Return (x, y) of the center of cell containing provided text 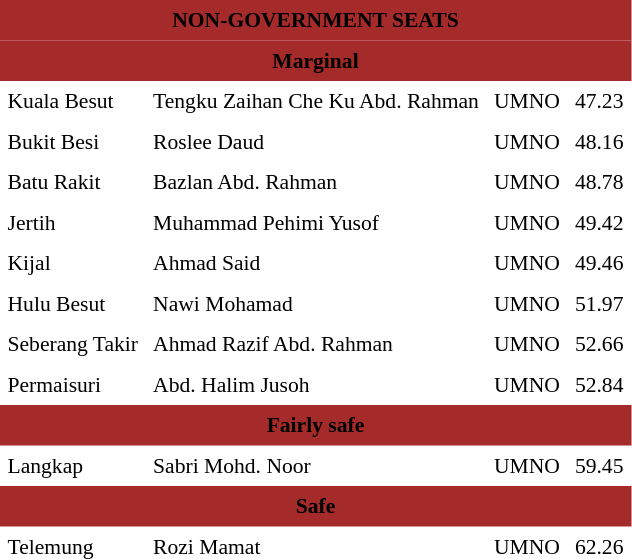
48.16 (599, 141)
Hulu Besut (73, 303)
Roslee Daud (316, 141)
Bazlan Abd. Rahman (316, 182)
Kijal (73, 263)
NON-GOVERNMENT SEATS (316, 20)
Langkap (73, 465)
52.66 (599, 344)
Permaisuri (73, 384)
47.23 (599, 101)
Bukit Besi (73, 141)
Batu Rakit (73, 182)
Marginal (316, 60)
Abd. Halim Jusoh (316, 384)
Jertih (73, 222)
49.46 (599, 263)
Safe (316, 506)
Seberang Takir (73, 344)
Tengku Zaihan Che Ku Abd. Rahman (316, 101)
Kuala Besut (73, 101)
Ahmad Said (316, 263)
51.97 (599, 303)
Ahmad Razif Abd. Rahman (316, 344)
Fairly safe (316, 425)
59.45 (599, 465)
49.42 (599, 222)
Sabri Mohd. Noor (316, 465)
Nawi Mohamad (316, 303)
48.78 (599, 182)
Muhammad Pehimi Yusof (316, 222)
52.84 (599, 384)
